Provide the (X, Y) coordinate of the cell's center where the given text is located.  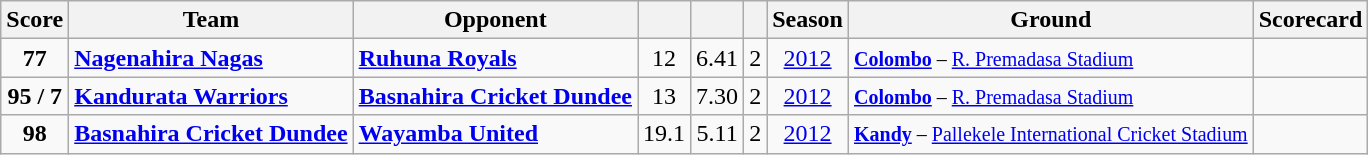
19.1 (664, 134)
Score (35, 20)
5.11 (718, 134)
Ground (1050, 20)
Kandurata Warriors (211, 96)
95 / 7 (35, 96)
Ruhuna Royals (495, 58)
77 (35, 58)
Season (808, 20)
Nagenahira Nagas (211, 58)
Team (211, 20)
Kandy – Pallekele International Cricket Stadium (1050, 134)
Scorecard (1310, 20)
98 (35, 134)
Wayamba United (495, 134)
Opponent (495, 20)
6.41 (718, 58)
12 (664, 58)
7.30 (718, 96)
13 (664, 96)
